Pinpoint the cell where the given text exists, returning its (X, Y) midpoint coordinate. 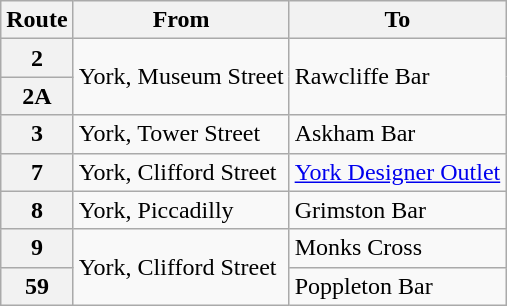
Grimston Bar (398, 210)
Monks Cross (398, 248)
3 (37, 134)
Route (37, 20)
8 (37, 210)
Rawcliffe Bar (398, 77)
9 (37, 248)
2A (37, 96)
2 (37, 58)
York, Piccadilly (181, 210)
7 (37, 172)
To (398, 20)
York, Tower Street (181, 134)
Poppleton Bar (398, 286)
York, Museum Street (181, 77)
From (181, 20)
Askham Bar (398, 134)
59 (37, 286)
York Designer Outlet (398, 172)
